Search for the cell housing the specified text and yield its (x, y) center coordinate. 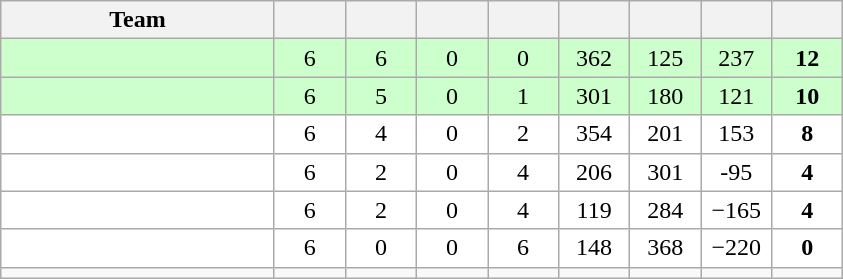
121 (736, 96)
−220 (736, 248)
201 (666, 134)
−165 (736, 210)
148 (594, 248)
125 (666, 58)
1 (524, 96)
153 (736, 134)
237 (736, 58)
362 (594, 58)
119 (594, 210)
-95 (736, 172)
10 (808, 96)
206 (594, 172)
354 (594, 134)
Team (138, 20)
5 (380, 96)
368 (666, 248)
284 (666, 210)
8 (808, 134)
180 (666, 96)
12 (808, 58)
